Provide the (x, y) coordinate of the cell's center where the given text is located.  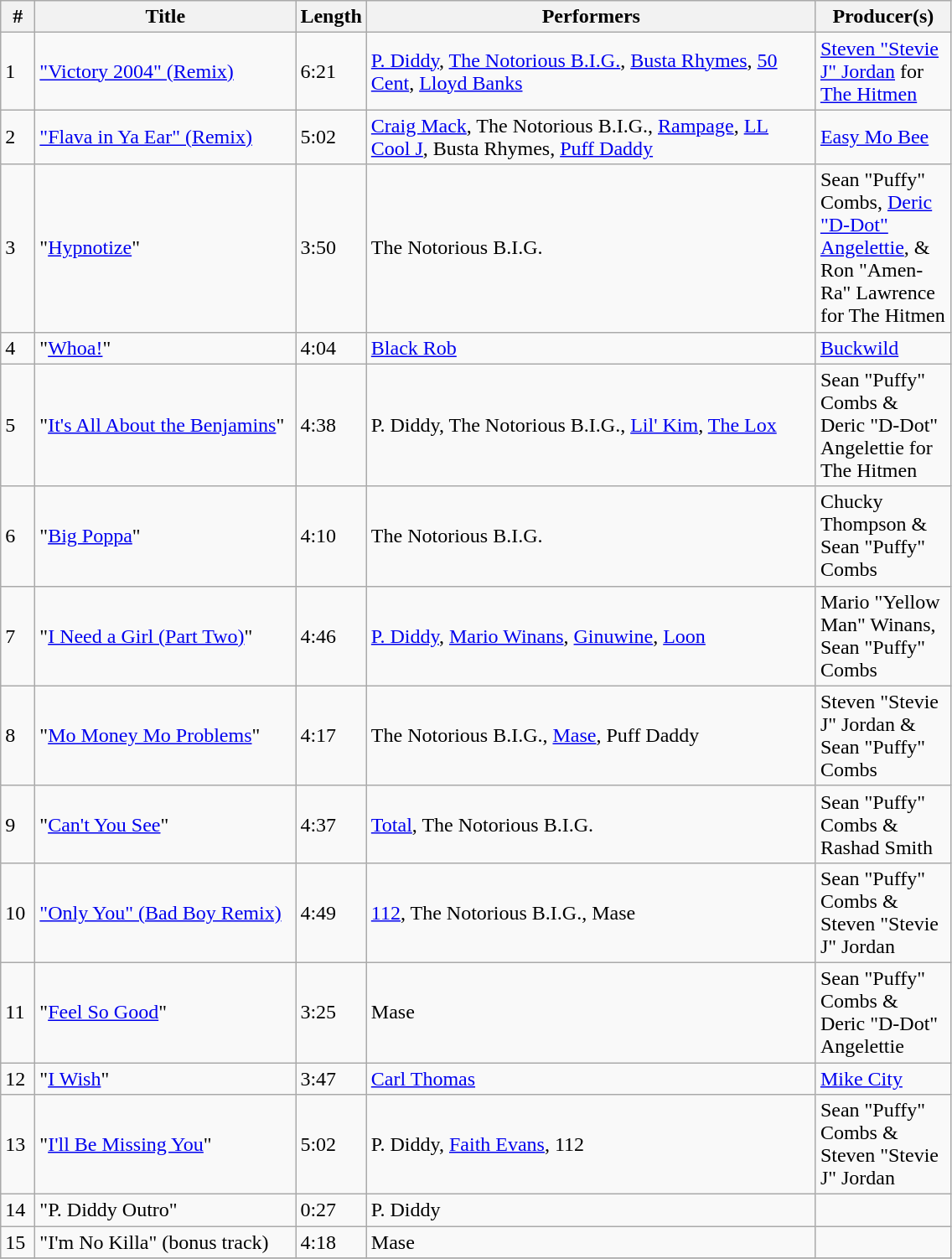
1 (18, 71)
"Victory 2004" (Remix) (166, 71)
"Can't You See" (166, 824)
Craig Mack, The Notorious B.I.G., Rampage, LL Cool J, Busta Rhymes, Puff Daddy (591, 137)
8 (18, 736)
10 (18, 912)
Sean "Puffy" Combs & Rashad Smith (883, 824)
Performers (591, 17)
Total, The Notorious B.I.G. (591, 824)
13 (18, 1145)
112, The Notorious B.I.G., Mase (591, 912)
"Whoa!" (166, 348)
"Big Poppa" (166, 536)
7 (18, 635)
5 (18, 425)
3:50 (331, 248)
P. Diddy, Faith Evans, 112 (591, 1145)
12 (18, 1079)
4:38 (331, 425)
P. Diddy, The Notorious B.I.G., Busta Rhymes, 50 Cent, Lloyd Banks (591, 71)
4:17 (331, 736)
"Only You" (Bad Boy Remix) (166, 912)
0:27 (331, 1210)
11 (18, 1013)
Black Rob (591, 348)
Carl Thomas (591, 1079)
Mario "Yellow Man" Winans, Sean "Puffy" Combs (883, 635)
Sean "Puffy" Combs, Deric "D-Dot" Angelettie, & Ron "Amen-Ra" Lawrence for The Hitmen (883, 248)
6:21 (331, 71)
"I Wish" (166, 1079)
"I'm No Killa" (bonus track) (166, 1242)
15 (18, 1242)
2 (18, 137)
"I'll Be Missing You" (166, 1145)
9 (18, 824)
P. Diddy (591, 1210)
4:10 (331, 536)
P. Diddy, The Notorious B.I.G., Lil' Kim, The Lox (591, 425)
4:46 (331, 635)
"Flava in Ya Ear" (Remix) (166, 137)
"Mo Money Mo Problems" (166, 736)
"Hypnotize" (166, 248)
Steven "Stevie J" Jordan for The Hitmen (883, 71)
P. Diddy, Mario Winans, Ginuwine, Loon (591, 635)
Sean "Puffy" Combs & Deric "D-Dot" Angelettie (883, 1013)
3:47 (331, 1079)
4:04 (331, 348)
Producer(s) (883, 17)
"I Need a Girl (Part Two)" (166, 635)
"It's All About the Benjamins" (166, 425)
# (18, 17)
Mike City (883, 1079)
14 (18, 1210)
Chucky Thompson & Sean "Puffy" Combs (883, 536)
The Notorious B.I.G., Mase, Puff Daddy (591, 736)
"Feel So Good" (166, 1013)
4:18 (331, 1242)
Buckwild (883, 348)
Length (331, 17)
4 (18, 348)
3 (18, 248)
6 (18, 536)
Easy Mo Bee (883, 137)
Title (166, 17)
4:37 (331, 824)
4:49 (331, 912)
Sean "Puffy" Combs & Deric "D-Dot" Angelettie for The Hitmen (883, 425)
"P. Diddy Outro" (166, 1210)
3:25 (331, 1013)
Steven "Stevie J" Jordan & Sean "Puffy" Combs (883, 736)
